Pinpoint the cell where the given text exists, returning its (X, Y) midpoint coordinate. 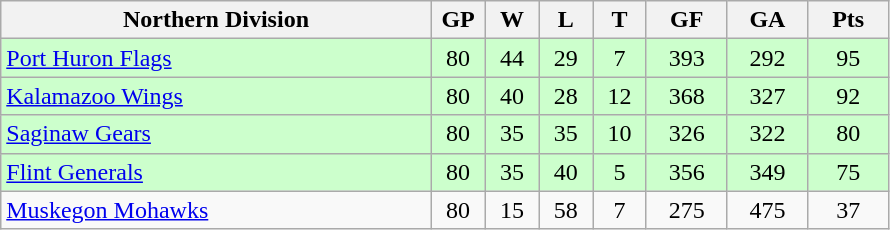
Flint Generals (216, 172)
393 (686, 58)
Northern Division (216, 20)
29 (566, 58)
10 (620, 134)
327 (768, 96)
75 (848, 172)
322 (768, 134)
Port Huron Flags (216, 58)
5 (620, 172)
58 (566, 210)
Saginaw Gears (216, 134)
37 (848, 210)
15 (512, 210)
356 (686, 172)
28 (566, 96)
95 (848, 58)
GA (768, 20)
L (566, 20)
Kalamazoo Wings (216, 96)
368 (686, 96)
W (512, 20)
326 (686, 134)
475 (768, 210)
44 (512, 58)
GP (458, 20)
275 (686, 210)
Pts (848, 20)
292 (768, 58)
Muskegon Mohawks (216, 210)
T (620, 20)
92 (848, 96)
GF (686, 20)
349 (768, 172)
12 (620, 96)
